Provide the (x, y) coordinate of the cell's center where the given text is located.  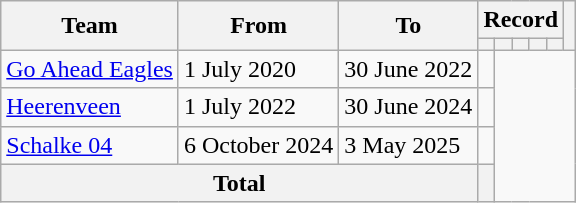
Heerenveen (90, 107)
30 June 2024 (408, 107)
1 July 2022 (258, 107)
30 June 2022 (408, 69)
From (258, 26)
6 October 2024 (258, 145)
Schalke 04 (90, 145)
3 May 2025 (408, 145)
1 July 2020 (258, 69)
To (408, 26)
Record (521, 20)
Total (240, 183)
Team (90, 26)
Go Ahead Eagles (90, 69)
